Output the [x, y] coordinate of the center of the cell containing the given text.  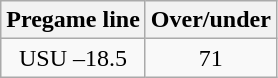
Pregame line [74, 20]
71 [210, 58]
USU –18.5 [74, 58]
Over/under [210, 20]
